Locate the cell with the specified text and output its [X, Y] center coordinate. 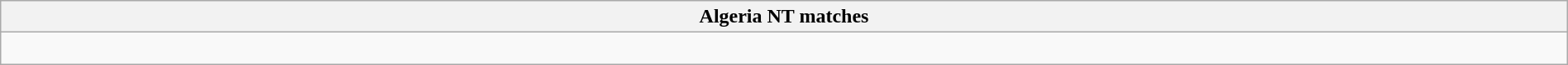
Algeria NT matches [784, 17]
